Pinpoint the cell where the given text exists, returning its [X, Y] midpoint coordinate. 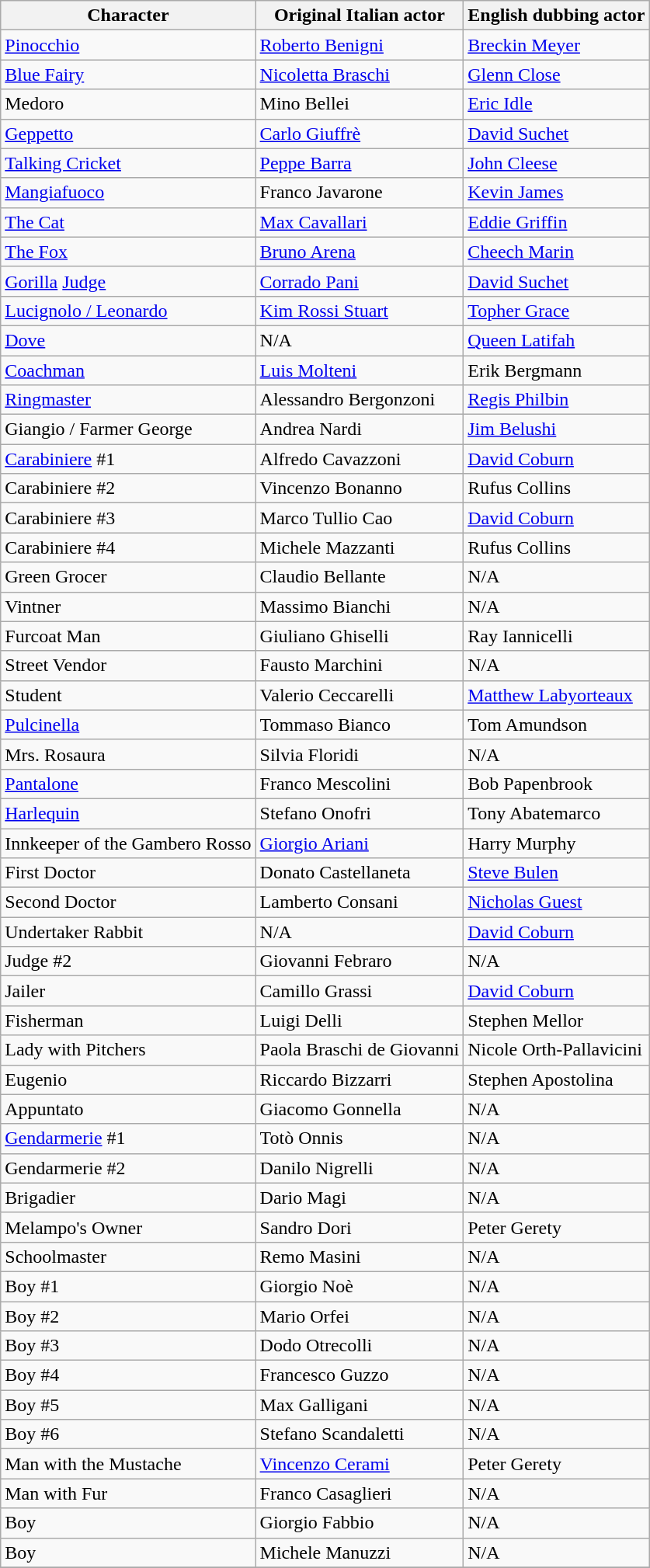
Undertaker Rabbit [128, 932]
Schoolmaster [128, 1257]
Appuntato [128, 1109]
English dubbing actor [556, 16]
Character [128, 16]
Luigi Delli [360, 1020]
Giovanni Febraro [360, 961]
Franco Casaglieri [360, 1493]
Talking Cricket [128, 163]
Matthew Labyorteaux [556, 695]
Carabiniere #3 [128, 518]
Nicoletta Braschi [360, 75]
Giorgio Noè [360, 1286]
Vintner [128, 607]
Melampo's Owner [128, 1227]
Man with the Mustache [128, 1464]
Tony Abatemarco [556, 813]
Mino Bellei [360, 104]
Kevin James [556, 193]
Carabiniere #2 [128, 488]
Nicole Orth-Pallavicini [556, 1050]
Totò Onnis [360, 1139]
Gorilla Judge [128, 281]
Medoro [128, 104]
Original Italian actor [360, 16]
Mangiafuoco [128, 193]
Danilo Nigrelli [360, 1168]
Roberto Benigni [360, 45]
Street Vendor [128, 666]
Fisherman [128, 1020]
Andrea Nardi [360, 429]
Peppe Barra [360, 163]
Carlo Giuffrè [360, 134]
Kim Rossi Stuart [360, 311]
Carabiniere #4 [128, 548]
Coachman [128, 370]
Student [128, 695]
Breckin Meyer [556, 45]
Vincenzo Bonanno [360, 488]
Pinocchio [128, 45]
Blue Fairy [128, 75]
Lucignolo / Leonardo [128, 311]
Boy #1 [128, 1286]
Stefano Onofri [360, 813]
Marco Tullio Cao [360, 518]
First Doctor [128, 873]
The Cat [128, 222]
Vincenzo Cerami [360, 1464]
Eric Idle [556, 104]
Boy #6 [128, 1434]
Pulcinella [128, 725]
Ray Iannicelli [556, 636]
Steve Bulen [556, 873]
Dove [128, 340]
The Fox [128, 252]
Harlequin [128, 813]
Innkeeper of the Gambero Rosso [128, 843]
Massimo Bianchi [360, 607]
Jailer [128, 991]
Mario Orfei [360, 1316]
Alessandro Bergonzoni [360, 400]
Brigadier [128, 1198]
Silvia Floridi [360, 754]
Second Doctor [128, 902]
Ringmaster [128, 400]
Bob Papenbrook [556, 784]
Claudio Bellante [360, 577]
Valerio Ceccarelli [360, 695]
Tommaso Bianco [360, 725]
Furcoat Man [128, 636]
Gendarmerie #1 [128, 1139]
Boy #3 [128, 1346]
Gendarmerie #2 [128, 1168]
Glenn Close [556, 75]
Boy #4 [128, 1375]
Giorgio Ariani [360, 843]
Donato Castellaneta [360, 873]
John Cleese [556, 163]
Paola Braschi de Giovanni [360, 1050]
Lady with Pitchers [128, 1050]
Giuliano Ghiselli [360, 636]
Max Cavallari [360, 222]
Remo Masini [360, 1257]
Carabiniere #1 [128, 459]
Jim Belushi [556, 429]
Judge #2 [128, 961]
Giangio / Farmer George [128, 429]
Lamberto Consani [360, 902]
Cheech Marin [556, 252]
Dodo Otrecolli [360, 1346]
Harry Murphy [556, 843]
Dario Magi [360, 1198]
Boy #2 [128, 1316]
Eugenio [128, 1080]
Alfredo Cavazzoni [360, 459]
Nicholas Guest [556, 902]
Riccardo Bizzarri [360, 1080]
Sandro Dori [360, 1227]
Mrs. Rosaura [128, 754]
Stephen Mellor [556, 1020]
Bruno Arena [360, 252]
Green Grocer [128, 577]
Erik Bergmann [556, 370]
Luis Molteni [360, 370]
Stephen Apostolina [556, 1080]
Man with Fur [128, 1493]
Queen Latifah [556, 340]
Topher Grace [556, 311]
Geppetto [128, 134]
Francesco Guzzo [360, 1375]
Michele Mazzanti [360, 548]
Regis Philbin [556, 400]
Stefano Scandaletti [360, 1434]
Giacomo Gonnella [360, 1109]
Boy #5 [128, 1405]
Michele Manuzzi [360, 1552]
Camillo Grassi [360, 991]
Tom Amundson [556, 725]
Eddie Griffin [556, 222]
Max Galligani [360, 1405]
Franco Mescolini [360, 784]
Franco Javarone [360, 193]
Pantalone [128, 784]
Fausto Marchini [360, 666]
Corrado Pani [360, 281]
Giorgio Fabbio [360, 1523]
